For the text-containing cell, return its midpoint in [X, Y] coordinate format. 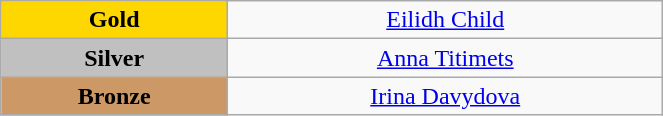
Silver [114, 58]
Anna Titimets [446, 58]
Eilidh Child [446, 20]
Irina Davydova [446, 96]
Bronze [114, 96]
Gold [114, 20]
